Capture the cell that displays the provided text and extract its [X, Y] central coordinate. 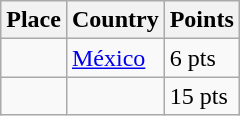
México [115, 58]
Place [34, 20]
Country [115, 20]
15 pts [202, 96]
Points [202, 20]
6 pts [202, 58]
